Provide the [X, Y] coordinate of the cell's center where the given text is located.  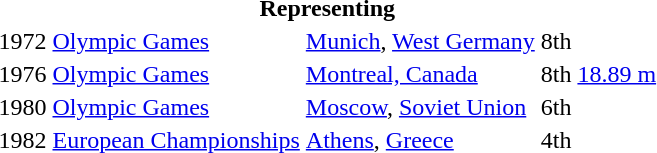
Munich, West Germany [420, 41]
Moscow, Soviet Union [420, 107]
Montreal, Canada [420, 74]
6th [556, 107]
